Identify which cell holds the provided text, then report its (X, Y) central coordinate. 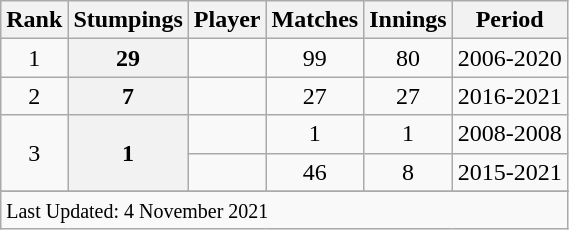
3 (34, 153)
29 (128, 58)
Matches (315, 20)
2016-2021 (510, 96)
99 (315, 58)
46 (315, 172)
Player (227, 20)
Last Updated: 4 November 2021 (284, 210)
2 (34, 96)
2008-2008 (510, 134)
80 (408, 58)
2006-2020 (510, 58)
2015-2021 (510, 172)
Rank (34, 20)
Stumpings (128, 20)
7 (128, 96)
Innings (408, 20)
8 (408, 172)
Period (510, 20)
